Pinpoint the cell where the given text exists, returning its [x, y] midpoint coordinate. 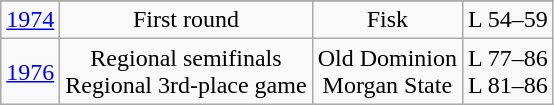
1976 [30, 72]
L 54–59 [508, 20]
Old DominionMorgan State [387, 72]
First round [186, 20]
Fisk [387, 20]
1974 [30, 20]
Regional semifinalsRegional 3rd-place game [186, 72]
L 77–86L 81–86 [508, 72]
